Determine the [X, Y] coordinate at the center of the cell enclosing the given text.  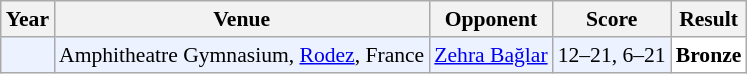
12–21, 6–21 [612, 55]
Score [612, 19]
Venue [242, 19]
Amphitheatre Gymnasium, Rodez, France [242, 55]
Opponent [490, 19]
Bronze [709, 55]
Year [28, 19]
Zehra Bağlar [490, 55]
Result [709, 19]
